From the cell containing the given text, extract its center point as (x, y) coordinate. 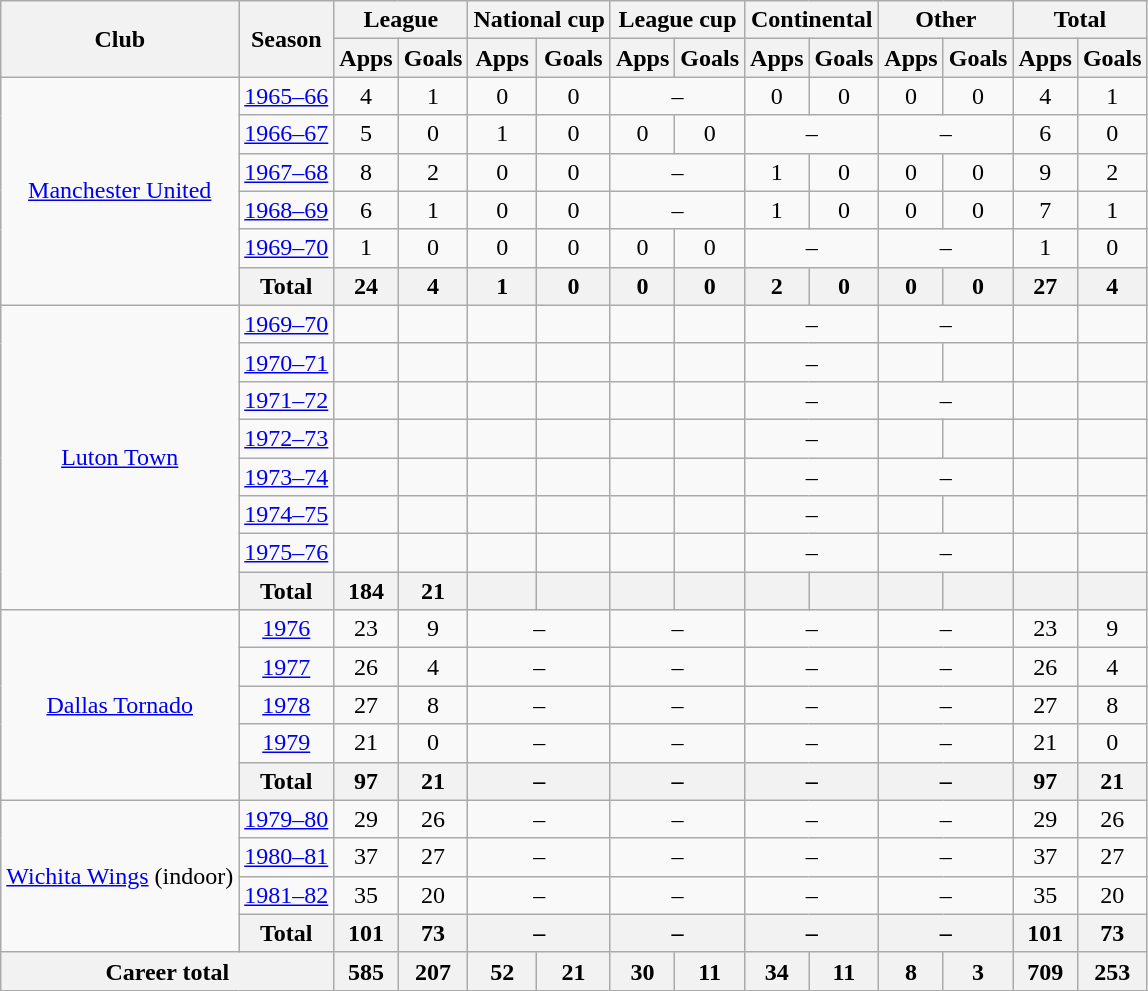
1966–67 (286, 134)
1975–76 (286, 553)
1973–74 (286, 477)
1979–80 (286, 819)
253 (1112, 971)
207 (433, 971)
1976 (286, 629)
1977 (286, 667)
34 (777, 971)
Career total (168, 971)
League cup (677, 20)
1971–72 (286, 400)
1965–66 (286, 96)
Club (120, 39)
1979 (286, 743)
585 (366, 971)
1970–71 (286, 362)
1968–69 (286, 210)
Continental (812, 20)
Season (286, 39)
National cup (539, 20)
Wichita Wings (indoor) (120, 876)
5 (366, 134)
1981–82 (286, 895)
7 (1045, 210)
Other (946, 20)
24 (366, 286)
184 (366, 591)
Luton Town (120, 457)
Manchester United (120, 191)
League (401, 20)
Dallas Tornado (120, 705)
3 (978, 971)
1980–81 (286, 857)
709 (1045, 971)
30 (642, 971)
1974–75 (286, 515)
1967–68 (286, 172)
52 (502, 971)
1978 (286, 705)
1972–73 (286, 438)
